Pinpoint the cell where the given text exists, returning its (x, y) midpoint coordinate. 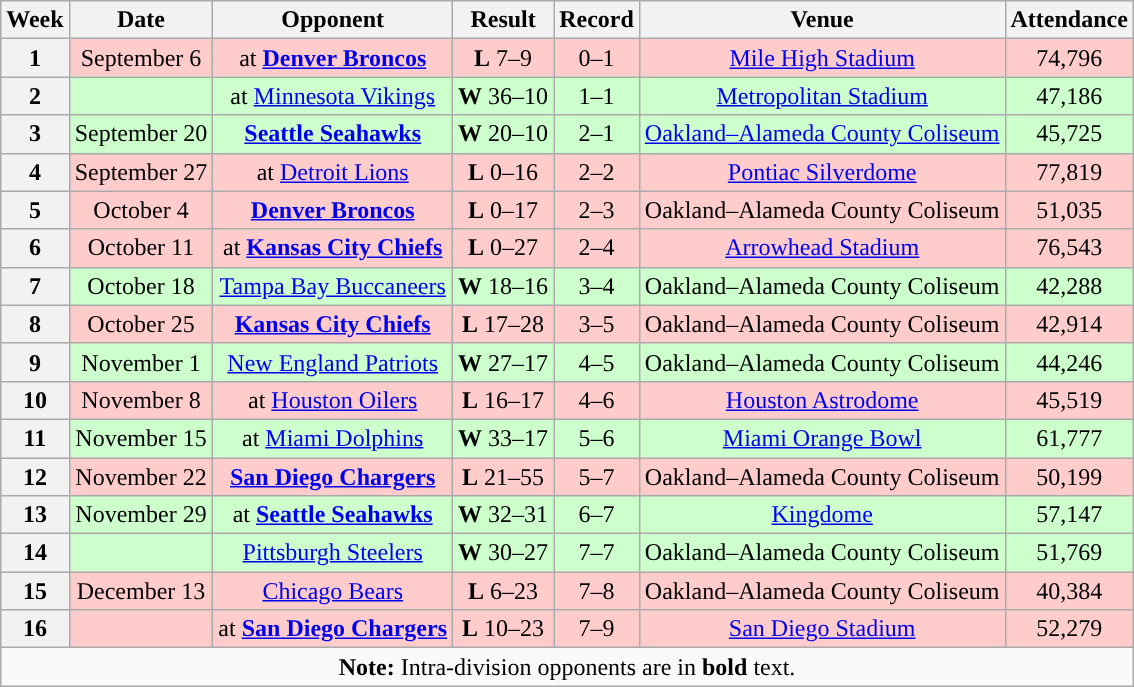
at Miami Dolphins (333, 438)
Houston Astrodome (822, 400)
Seattle Seahawks (333, 134)
8 (35, 324)
74,796 (1069, 58)
W 36–10 (504, 96)
San Diego Chargers (333, 477)
4 (35, 172)
2–3 (597, 210)
L 17–28 (504, 324)
at San Diego Chargers (333, 629)
L 0–17 (504, 210)
Week (35, 20)
October 25 (141, 324)
Result (504, 20)
Miami Orange Bowl (822, 438)
5–7 (597, 477)
L 0–27 (504, 248)
1–1 (597, 96)
2–4 (597, 248)
November 29 (141, 515)
11 (35, 438)
76,543 (1069, 248)
16 (35, 629)
6 (35, 248)
Kingdome (822, 515)
14 (35, 553)
Kansas City Chiefs (333, 324)
Note: Intra-division opponents are in bold text. (568, 667)
5–6 (597, 438)
Opponent (333, 20)
W 30–27 (504, 553)
3 (35, 134)
15 (35, 591)
December 13 (141, 591)
W 20–10 (504, 134)
40,384 (1069, 591)
W 33–17 (504, 438)
13 (35, 515)
1 (35, 58)
10 (35, 400)
October 11 (141, 248)
5 (35, 210)
50,199 (1069, 477)
San Diego Stadium (822, 629)
at Minnesota Vikings (333, 96)
November 15 (141, 438)
2–1 (597, 134)
September 27 (141, 172)
4–5 (597, 362)
November 8 (141, 400)
4–6 (597, 400)
44,246 (1069, 362)
W 32–31 (504, 515)
Attendance (1069, 20)
51,035 (1069, 210)
L 21–55 (504, 477)
51,769 (1069, 553)
L 16–17 (504, 400)
52,279 (1069, 629)
12 (35, 477)
2 (35, 96)
42,914 (1069, 324)
6–7 (597, 515)
at Seattle Seahawks (333, 515)
at Denver Broncos (333, 58)
3–5 (597, 324)
Date (141, 20)
November 22 (141, 477)
7 (35, 286)
Pontiac Silverdome (822, 172)
at Kansas City Chiefs (333, 248)
L 10–23 (504, 629)
Chicago Bears (333, 591)
7–8 (597, 591)
3–4 (597, 286)
Denver Broncos (333, 210)
7–9 (597, 629)
45,725 (1069, 134)
W 18–16 (504, 286)
Arrowhead Stadium (822, 248)
9 (35, 362)
September 6 (141, 58)
2–2 (597, 172)
Venue (822, 20)
0–1 (597, 58)
at Houston Oilers (333, 400)
61,777 (1069, 438)
7–7 (597, 553)
Record (597, 20)
45,519 (1069, 400)
September 20 (141, 134)
Tampa Bay Buccaneers (333, 286)
November 1 (141, 362)
L 6–23 (504, 591)
L 7–9 (504, 58)
at Detroit Lions (333, 172)
L 0–16 (504, 172)
New England Patriots (333, 362)
Pittsburgh Steelers (333, 553)
47,186 (1069, 96)
Metropolitan Stadium (822, 96)
57,147 (1069, 515)
October 4 (141, 210)
W 27–17 (504, 362)
Mile High Stadium (822, 58)
42,288 (1069, 286)
77,819 (1069, 172)
October 18 (141, 286)
